From the cell containing the given text, extract its center point as [x, y] coordinate. 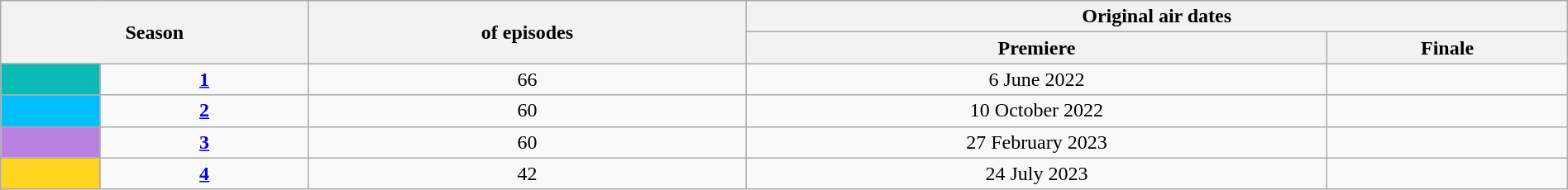
Original air dates [1156, 17]
4 [203, 173]
of episodes [528, 32]
66 [528, 79]
Finale [1447, 48]
1 [203, 79]
42 [528, 173]
2 [203, 111]
27 February 2023 [1037, 142]
6 June 2022 [1037, 79]
24 July 2023 [1037, 173]
3 [203, 142]
Premiere [1037, 48]
Season [155, 32]
10 October 2022 [1037, 111]
